Provide the [x, y] coordinate of the cell's center where the given text is located.  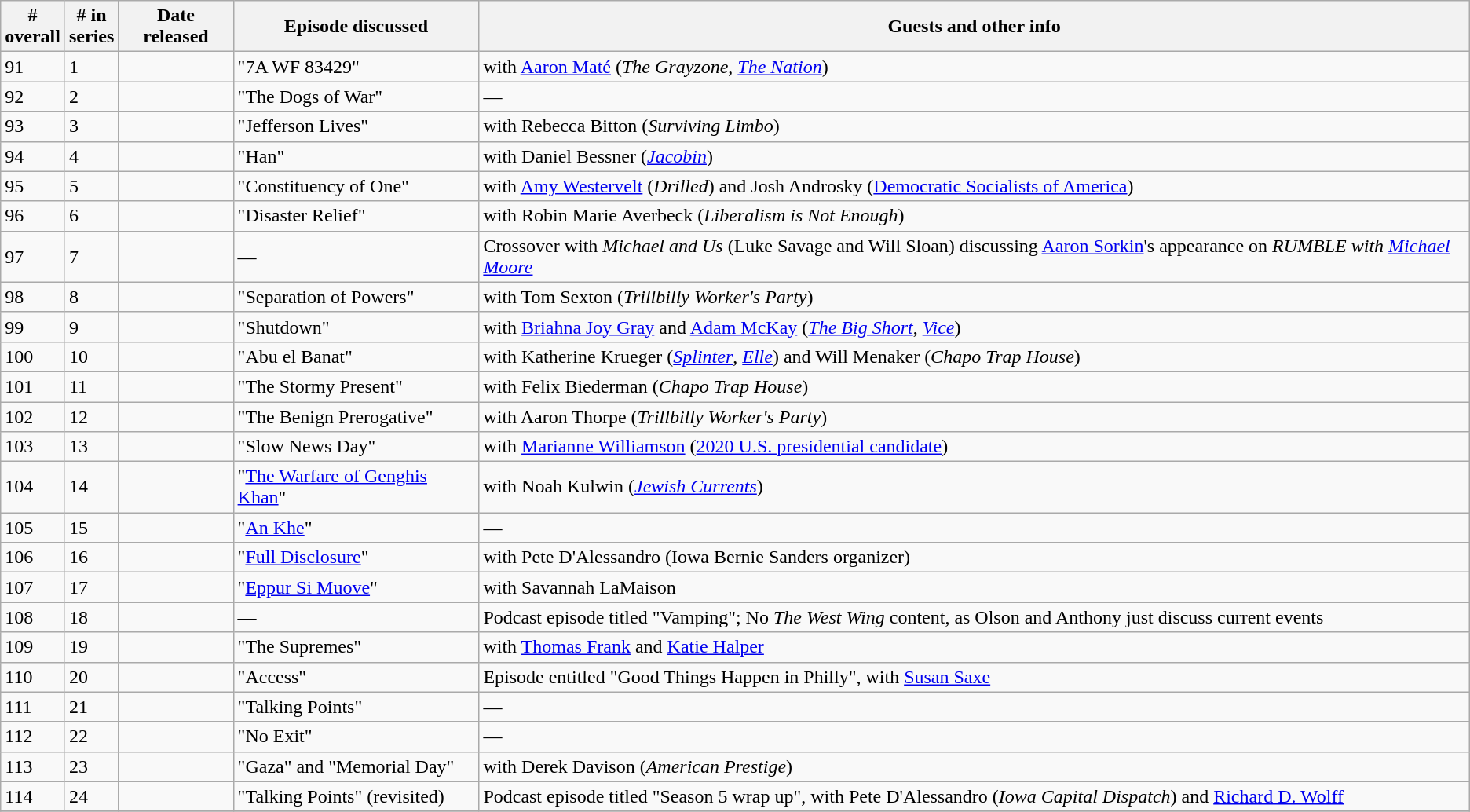
with Tom Sexton (Trillbilly Worker's Party) [974, 297]
with Aaron Thorpe (Trillbilly Worker's Party) [974, 417]
"Disaster Relief" [357, 216]
100 [33, 357]
106 [33, 558]
with Pete D'Alessandro (Iowa Bernie Sanders organizer) [974, 558]
92 [33, 97]
Date released [176, 27]
112 [33, 737]
113 [33, 766]
18 [91, 617]
"Full Disclosure" [357, 558]
with Briahna Joy Gray and Adam McKay (The Big Short, Vice) [974, 327]
2 [91, 97]
110 [33, 677]
"The Dogs of War" [357, 97]
"No Exit" [357, 737]
97 [33, 256]
94 [33, 156]
"The Warfare of Genghis Khan" [357, 487]
Crossover with Michael and Us (Luke Savage and Will Sloan) discussing Aaron Sorkin's appearance on RUMBLE with Michael Moore [974, 256]
10 [91, 357]
93 [33, 126]
16 [91, 558]
"The Supremes" [357, 647]
91 [33, 67]
14 [91, 487]
with Aaron Maté (The Grayzone, The Nation) [974, 67]
with Daniel Bessner (Jacobin) [974, 156]
"Constituency of One" [357, 186]
"Gaza" and "Memorial Day" [357, 766]
with Amy Westervelt (Drilled) and Josh Androsky (Democratic Socialists of America) [974, 186]
107 [33, 587]
"7A WF 83429" [357, 67]
95 [33, 186]
"Han" [357, 156]
with Robin Marie Averbeck (Liberalism is Not Enough) [974, 216]
5 [91, 186]
23 [91, 766]
"Talking Points" (revisited) [357, 796]
"The Benign Prerogative" [357, 417]
with Savannah LaMaison [974, 587]
Episode discussed [357, 27]
"Abu el Banat" [357, 357]
13 [91, 447]
108 [33, 617]
22 [91, 737]
#overall [33, 27]
20 [91, 677]
with Rebecca Bitton (Surviving Limbo) [974, 126]
Podcast episode titled "Vamping"; No The West Wing content, as Olson and Anthony just discuss current events [974, 617]
Episode entitled "Good Things Happen in Philly", with Susan Saxe [974, 677]
8 [91, 297]
with Noah Kulwin (Jewish Currents) [974, 487]
Guests and other info [974, 27]
with Derek Davison (American Prestige) [974, 766]
9 [91, 327]
1 [91, 67]
105 [33, 528]
19 [91, 647]
"Separation of Powers" [357, 297]
"Eppur Si Muove" [357, 587]
"Jefferson Lives" [357, 126]
101 [33, 386]
109 [33, 647]
21 [91, 707]
11 [91, 386]
"Access" [357, 677]
114 [33, 796]
3 [91, 126]
with Marianne Williamson (2020 U.S. presidential candidate) [974, 447]
with Katherine Krueger (Splinter, Elle) and Will Menaker (Chapo Trap House) [974, 357]
with Thomas Frank and Katie Halper [974, 647]
"The Stormy Present" [357, 386]
"Talking Points" [357, 707]
98 [33, 297]
24 [91, 796]
102 [33, 417]
"Shutdown" [357, 327]
# inseries [91, 27]
111 [33, 707]
15 [91, 528]
"Slow News Day" [357, 447]
103 [33, 447]
99 [33, 327]
7 [91, 256]
17 [91, 587]
104 [33, 487]
6 [91, 216]
4 [91, 156]
"An Khe" [357, 528]
12 [91, 417]
Podcast episode titled "Season 5 wrap up", with Pete D'Alessandro (Iowa Capital Dispatch) and Richard D. Wolff [974, 796]
with Felix Biederman (Chapo Trap House) [974, 386]
96 [33, 216]
